Capture the cell that displays the provided text and extract its (X, Y) central coordinate. 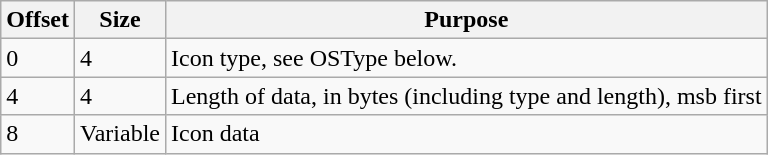
Size (120, 20)
0 (38, 58)
Length of data, in bytes (including type and length), msb first (466, 96)
Purpose (466, 20)
Icon type, see OSType below. (466, 58)
Variable (120, 134)
8 (38, 134)
Offset (38, 20)
Icon data (466, 134)
